Capture the cell that displays the provided text and extract its (X, Y) central coordinate. 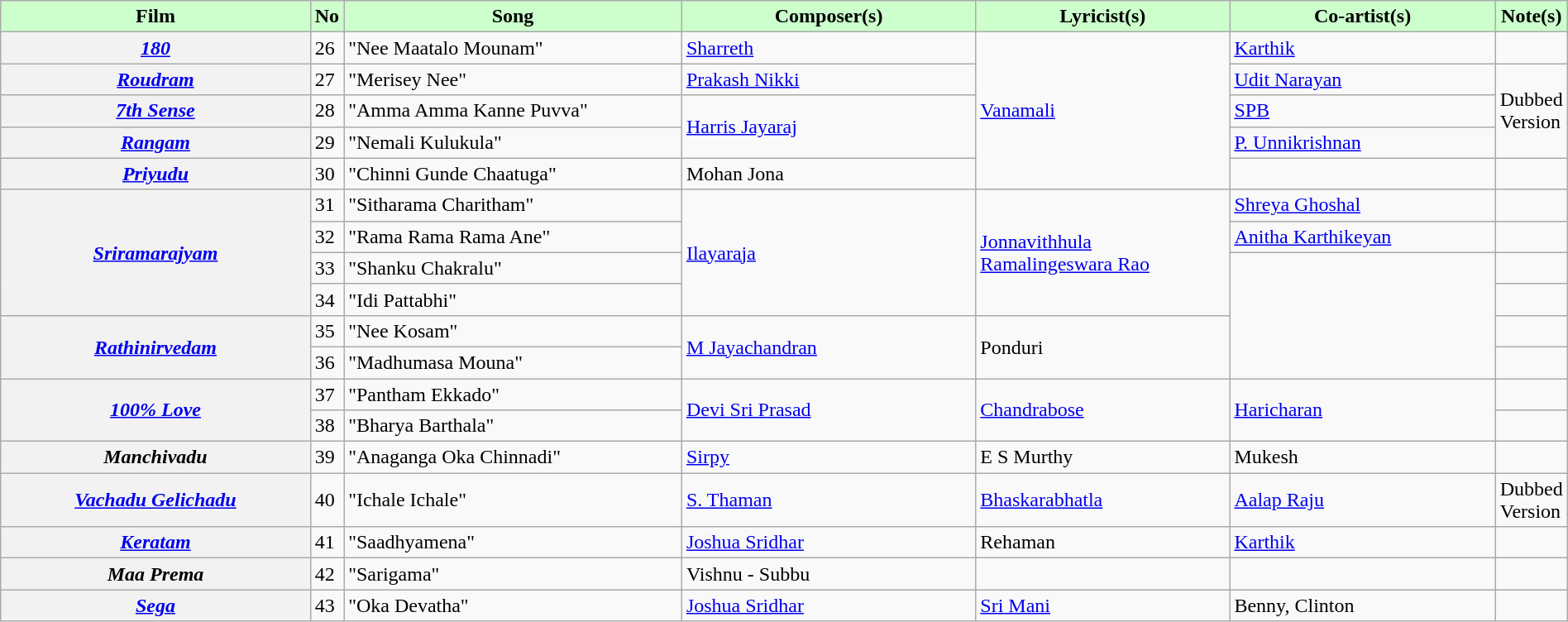
No (327, 17)
Composer(s) (829, 17)
36 (327, 362)
Rangam (155, 142)
28 (327, 111)
Ponduri (1103, 347)
Shreya Ghoshal (1363, 205)
M Jayachandran (829, 347)
Vachadu Gelichadu (155, 500)
"Ichale Ichale" (513, 500)
Chandrabose (1103, 410)
"Rama Rama Rama Ane" (513, 237)
"Nee Kosam" (513, 331)
S. Thaman (829, 500)
Note(s) (1532, 17)
30 (327, 174)
Roudram (155, 79)
Sharreth (829, 48)
Sega (155, 605)
Song (513, 17)
Mohan Jona (829, 174)
Rathinirvedam (155, 347)
"Anaganga Oka Chinnadi" (513, 457)
Bhaskarabhatla (1103, 500)
32 (327, 237)
100% Love (155, 410)
"Pantham Ekkado" (513, 395)
"Idi Pattabhi" (513, 299)
41 (327, 543)
"Nee Maatalo Mounam" (513, 48)
E S Murthy (1103, 457)
Vishnu - Subbu (829, 574)
31 (327, 205)
42 (327, 574)
Benny, Clinton (1363, 605)
SPB (1363, 111)
Priyudu (155, 174)
"Saadhyamena" (513, 543)
"Amma Amma Kanne Puvva" (513, 111)
34 (327, 299)
Lyricist(s) (1103, 17)
"Chinni Gunde Chaatuga" (513, 174)
Rehaman (1103, 543)
7th Sense (155, 111)
29 (327, 142)
"Nemali Kulukula" (513, 142)
Jonnavithhula Ramalingeswara Rao (1103, 252)
43 (327, 605)
"Oka Devatha" (513, 605)
Sriramarajyam (155, 252)
Harris Jayaraj (829, 127)
Sri Mani (1103, 605)
Aalap Raju (1363, 500)
Film (155, 17)
Co-artist(s) (1363, 17)
"Sitharama Charitham" (513, 205)
39 (327, 457)
"Shanku Chakralu" (513, 268)
"Merisey Nee" (513, 79)
"Sarigama" (513, 574)
Anitha Karthikeyan (1363, 237)
26 (327, 48)
35 (327, 331)
Vanamali (1103, 111)
Mukesh (1363, 457)
"Bharya Barthala" (513, 426)
40 (327, 500)
37 (327, 395)
"Madhumasa Mouna" (513, 362)
38 (327, 426)
33 (327, 268)
Manchivadu (155, 457)
Devi Sri Prasad (829, 410)
Udit Narayan (1363, 79)
Keratam (155, 543)
P. Unnikrishnan (1363, 142)
180 (155, 48)
Haricharan (1363, 410)
Sirpy (829, 457)
27 (327, 79)
Prakash Nikki (829, 79)
Maa Prema (155, 574)
Ilayaraja (829, 252)
